Provide the (X, Y) coordinate of the cell's center where the given text is located.  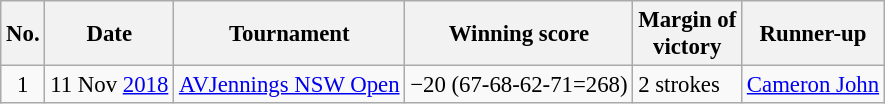
No. (23, 34)
AVJennings NSW Open (290, 85)
Winning score (519, 34)
1 (23, 85)
11 Nov 2018 (110, 85)
Cameron John (814, 85)
Runner-up (814, 34)
Tournament (290, 34)
−20 (67-68-62-71=268) (519, 85)
Margin ofvictory (688, 34)
2 strokes (688, 85)
Date (110, 34)
